Identify which cell holds the provided text, then report its [x, y] central coordinate. 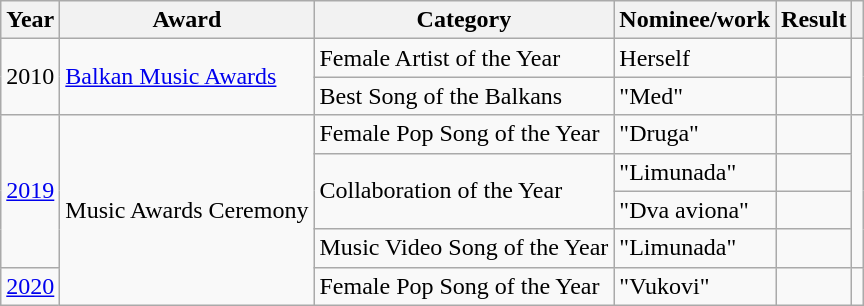
Year [30, 20]
Best Song of the Balkans [464, 96]
"Druga" [695, 134]
Music Video Song of the Year [464, 248]
Music Awards Ceremony [187, 210]
Award [187, 20]
2019 [30, 191]
Nominee/work [695, 20]
Result [814, 20]
"Vukovi" [695, 286]
2020 [30, 286]
Category [464, 20]
2010 [30, 77]
Female Artist of the Year [464, 58]
"Med" [695, 96]
"Dva aviona" [695, 210]
Herself [695, 58]
Collaboration of the Year [464, 191]
Balkan Music Awards [187, 77]
